Return (X, Y) of the center of cell containing provided text 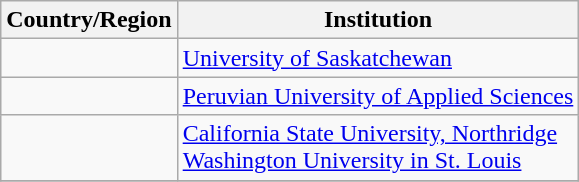
Peruvian University of Applied Sciences (378, 96)
Country/Region (89, 20)
Institution (378, 20)
California State University, NorthridgeWashington University in St. Louis (378, 148)
University of Saskatchewan (378, 58)
